Locate the cell with the specified text and output its [X, Y] center coordinate. 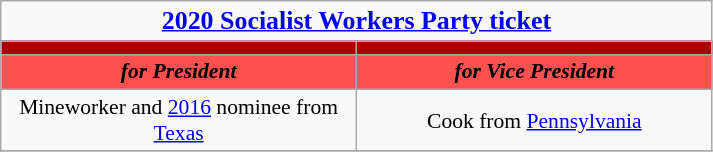
for President [179, 72]
2020 Socialist Workers Party ticket [356, 21]
Mineworker and 2016 nominee from Texas [179, 120]
Cook from Pennsylvania [534, 120]
for Vice President [534, 72]
